Provide the [X, Y] coordinate of the cell's center where the given text is located.  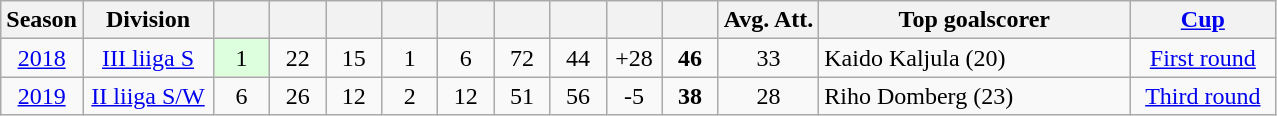
Division [148, 20]
26 [298, 96]
22 [298, 58]
Season [42, 20]
33 [768, 58]
Third round [1203, 96]
15 [354, 58]
Avg. Att. [768, 20]
III liiga S [148, 58]
38 [690, 96]
28 [768, 96]
Top goalscorer [974, 20]
46 [690, 58]
Riho Domberg (23) [974, 96]
72 [522, 58]
+28 [634, 58]
2 [410, 96]
56 [578, 96]
First round [1203, 58]
II liiga S/W [148, 96]
44 [578, 58]
51 [522, 96]
2019 [42, 96]
2018 [42, 58]
Kaido Kaljula (20) [974, 58]
Cup [1203, 20]
-5 [634, 96]
